Pinpoint the cell where the given text exists, returning its (X, Y) midpoint coordinate. 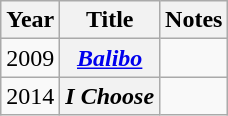
2009 (30, 58)
Notes (194, 20)
2014 (30, 96)
Title (110, 20)
I Choose (110, 96)
Year (30, 20)
Balibo (110, 58)
